From the cell containing the given text, extract its center point as (X, Y) coordinate. 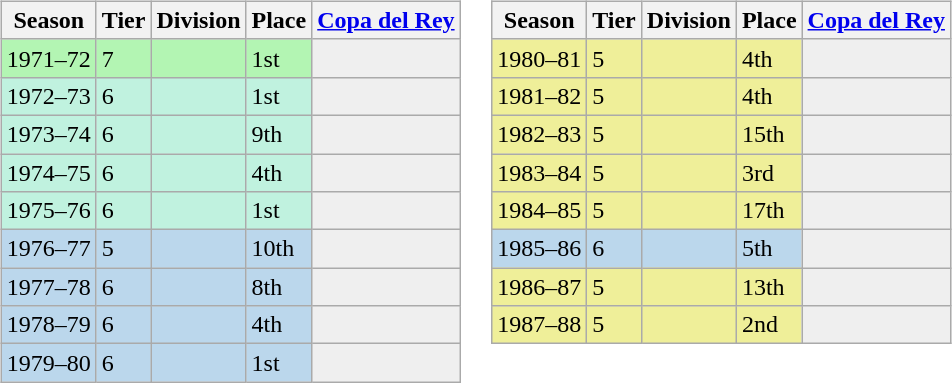
2nd (769, 325)
8th (279, 287)
1975–76 (48, 211)
1976–77 (48, 249)
1983–84 (540, 173)
13th (769, 287)
10th (279, 249)
1978–79 (48, 325)
17th (769, 211)
1977–78 (48, 287)
1987–88 (540, 325)
1973–74 (48, 134)
1979–80 (48, 363)
3rd (769, 173)
1971–72 (48, 58)
7 (124, 58)
1986–87 (540, 287)
15th (769, 134)
1972–73 (48, 96)
1985–86 (540, 249)
1982–83 (540, 134)
9th (279, 134)
1974–75 (48, 173)
1980–81 (540, 58)
1981–82 (540, 96)
1984–85 (540, 211)
5th (769, 249)
